Identify which cell holds the provided text, then report its [x, y] central coordinate. 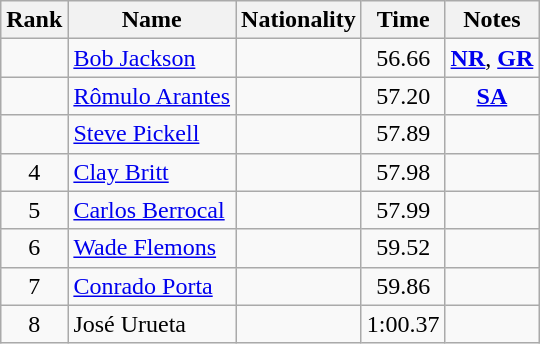
Steve Pickell [152, 134]
57.98 [403, 172]
Bob Jackson [152, 58]
SA [492, 96]
Carlos Berrocal [152, 210]
57.20 [403, 96]
Clay Britt [152, 172]
6 [34, 248]
Notes [492, 20]
José Urueta [152, 324]
56.66 [403, 58]
1:00.37 [403, 324]
59.86 [403, 286]
Wade Flemons [152, 248]
Name [152, 20]
Nationality [299, 20]
57.99 [403, 210]
Time [403, 20]
59.52 [403, 248]
57.89 [403, 134]
NR, GR [492, 58]
5 [34, 210]
4 [34, 172]
Rômulo Arantes [152, 96]
7 [34, 286]
Conrado Porta [152, 286]
8 [34, 324]
Rank [34, 20]
